Scan for the cell matching the given text and deliver its [x, y] coordinate at center. 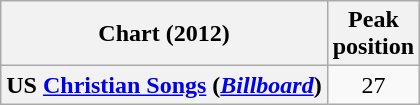
27 [373, 85]
Chart (2012) [164, 34]
Peakposition [373, 34]
US Christian Songs (Billboard) [164, 85]
